Find where the given text appears and provide that cell's center as (x, y) coordinate. 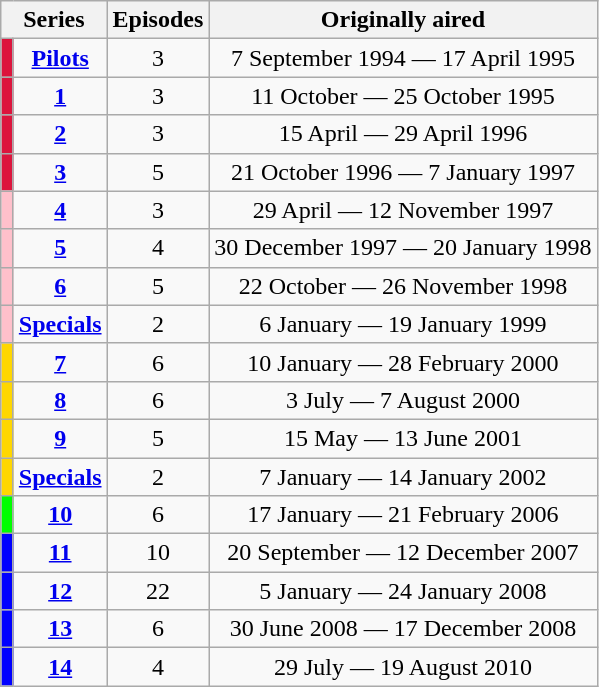
14 (60, 667)
10 January — 28 February 2000 (403, 362)
29 April — 12 November 1997 (403, 210)
11 (60, 553)
9 (60, 438)
1 (60, 96)
Episodes (158, 20)
7 January — 14 January 2002 (403, 477)
6 January — 19 January 1999 (403, 324)
15 May — 13 June 2001 (403, 438)
30 June 2008 — 17 December 2008 (403, 629)
20 September — 12 December 2007 (403, 553)
7 September 1994 — 17 April 1995 (403, 58)
Pilots (60, 58)
30 December 1997 — 20 January 1998 (403, 248)
15 April — 29 April 1996 (403, 134)
11 October — 25 October 1995 (403, 96)
17 January — 21 February 2006 (403, 515)
22 (158, 591)
29 July — 19 August 2010 (403, 667)
5 January — 24 January 2008 (403, 591)
Series (54, 20)
7 (60, 362)
22 October — 26 November 1998 (403, 286)
8 (60, 400)
12 (60, 591)
13 (60, 629)
Originally aired (403, 20)
3 July — 7 August 2000 (403, 400)
21 October 1996 — 7 January 1997 (403, 172)
